Return the [X, Y] coordinate for the center point of the cell that contains the specified text.  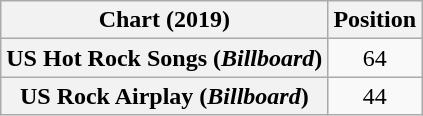
US Rock Airplay (Billboard) [164, 96]
US Hot Rock Songs (Billboard) [164, 58]
44 [375, 96]
Position [375, 20]
64 [375, 58]
Chart (2019) [164, 20]
